Locate the cell with the specified text and output its (x, y) center coordinate. 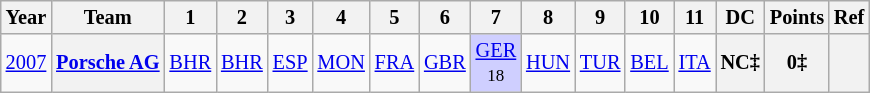
ESP (290, 63)
GBR (445, 63)
Year (26, 17)
Team (108, 17)
2 (242, 17)
7 (496, 17)
3 (290, 17)
ITA (695, 63)
HUN (548, 63)
NC‡ (740, 63)
TUR (600, 63)
1 (190, 17)
9 (600, 17)
Porsche AG (108, 63)
8 (548, 17)
2007 (26, 63)
GER18 (496, 63)
0‡ (797, 63)
MON (340, 63)
11 (695, 17)
6 (445, 17)
4 (340, 17)
5 (394, 17)
10 (649, 17)
FRA (394, 63)
Points (797, 17)
Ref (849, 17)
BEL (649, 63)
DC (740, 17)
